Search for the cell housing the specified text and yield its (X, Y) center coordinate. 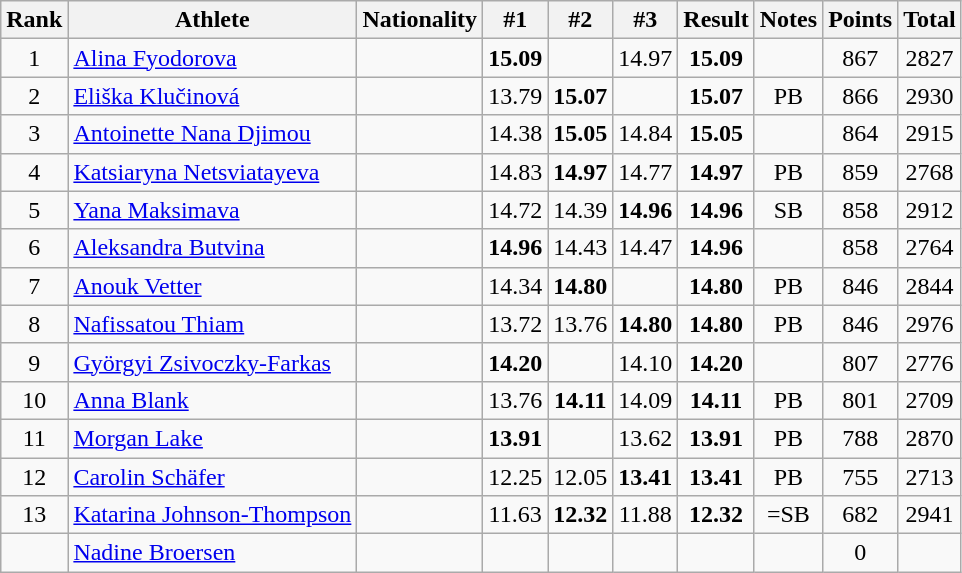
2 (34, 96)
Yana Maksimava (212, 210)
14.77 (646, 172)
Nadine Broersen (212, 553)
=SB (788, 515)
14.43 (580, 248)
#1 (516, 20)
12.05 (580, 477)
4 (34, 172)
2976 (930, 324)
2709 (930, 400)
807 (860, 362)
11 (34, 438)
14.47 (646, 248)
14.10 (646, 362)
1 (34, 58)
14.83 (516, 172)
13.62 (646, 438)
2912 (930, 210)
10 (34, 400)
2870 (930, 438)
Result (716, 20)
Anna Blank (212, 400)
Athlete (212, 20)
8 (34, 324)
Nafissatou Thiam (212, 324)
Anouk Vetter (212, 286)
867 (860, 58)
2844 (930, 286)
2915 (930, 134)
Györgyi Zsivoczky-Farkas (212, 362)
14.38 (516, 134)
682 (860, 515)
Notes (788, 20)
14.34 (516, 286)
2713 (930, 477)
Katsiaryna Netsviatayeva (212, 172)
11.88 (646, 515)
14.84 (646, 134)
#2 (580, 20)
Aleksandra Butvina (212, 248)
2764 (930, 248)
Antoinette Nana Djimou (212, 134)
SB (788, 210)
2768 (930, 172)
2941 (930, 515)
14.09 (646, 400)
7 (34, 286)
788 (860, 438)
13.79 (516, 96)
2930 (930, 96)
0 (860, 553)
11.63 (516, 515)
5 (34, 210)
Eliška Klučinová (212, 96)
14.72 (516, 210)
13.72 (516, 324)
6 (34, 248)
801 (860, 400)
Nationality (420, 20)
755 (860, 477)
2776 (930, 362)
859 (860, 172)
Total (930, 20)
9 (34, 362)
Carolin Schäfer (212, 477)
13 (34, 515)
Katarina Johnson-Thompson (212, 515)
Points (860, 20)
Alina Fyodorova (212, 58)
Morgan Lake (212, 438)
866 (860, 96)
14.39 (580, 210)
3 (34, 134)
12 (34, 477)
12.25 (516, 477)
864 (860, 134)
Rank (34, 20)
2827 (930, 58)
#3 (646, 20)
